Extract the [X, Y] coordinate from the center of the cell holding the provided text.  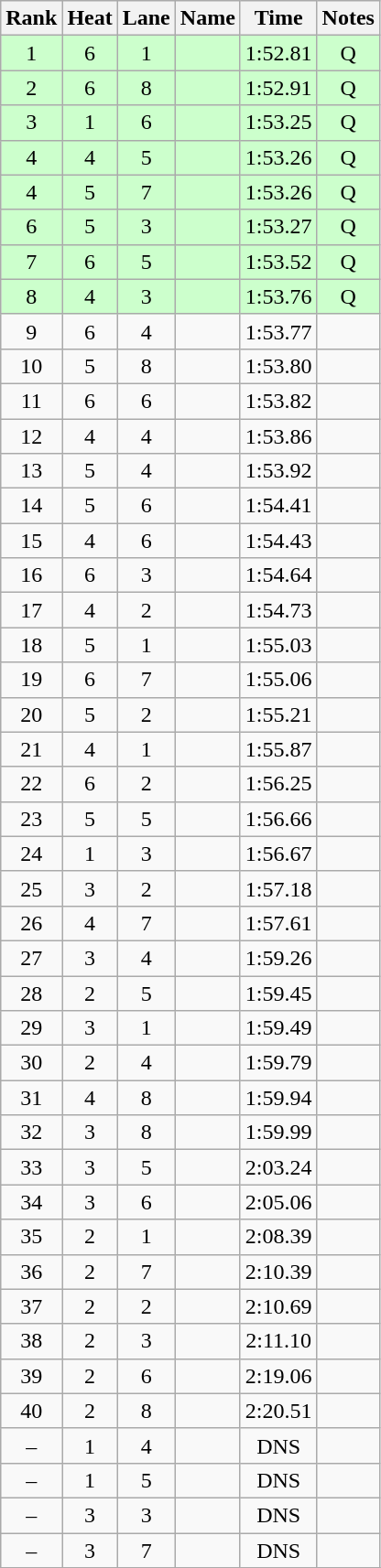
10 [31, 366]
1:52.81 [278, 53]
24 [31, 854]
33 [31, 1167]
2:20.51 [278, 1411]
2:11.10 [278, 1341]
1:54.64 [278, 575]
2:03.24 [278, 1167]
2:10.39 [278, 1272]
Heat [90, 18]
2:05.06 [278, 1202]
1:59.99 [278, 1133]
Name [207, 18]
31 [31, 1098]
1:53.77 [278, 331]
38 [31, 1341]
1:54.73 [278, 610]
1:53.80 [278, 366]
1:53.27 [278, 227]
2:10.69 [278, 1306]
35 [31, 1237]
27 [31, 958]
1:53.86 [278, 436]
32 [31, 1133]
1:54.43 [278, 541]
1:59.45 [278, 993]
36 [31, 1272]
1:59.26 [278, 958]
1:55.87 [278, 749]
13 [31, 471]
12 [31, 436]
2:19.06 [278, 1376]
39 [31, 1376]
1:53.76 [278, 296]
20 [31, 714]
11 [31, 401]
21 [31, 749]
14 [31, 506]
40 [31, 1411]
1:59.49 [278, 1028]
28 [31, 993]
1:53.82 [278, 401]
Time [278, 18]
Notes [348, 18]
1:59.79 [278, 1063]
1:55.06 [278, 680]
1:54.41 [278, 506]
1:53.52 [278, 262]
23 [31, 819]
1:56.66 [278, 819]
30 [31, 1063]
1:55.03 [278, 645]
Lane [147, 18]
1:53.25 [278, 123]
1:56.25 [278, 784]
29 [31, 1028]
22 [31, 784]
19 [31, 680]
17 [31, 610]
2:08.39 [278, 1237]
1:57.61 [278, 923]
26 [31, 923]
1:56.67 [278, 854]
1:53.92 [278, 471]
16 [31, 575]
18 [31, 645]
37 [31, 1306]
34 [31, 1202]
1:55.21 [278, 714]
Rank [31, 18]
9 [31, 331]
15 [31, 541]
1:59.94 [278, 1098]
1:57.18 [278, 888]
1:52.91 [278, 88]
25 [31, 888]
